Provide the [X, Y] coordinate of the cell's center where the given text is located.  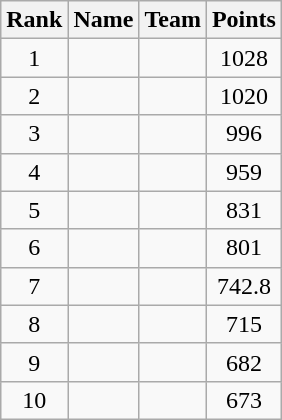
1020 [244, 96]
Team [173, 20]
Name [104, 20]
9 [34, 362]
801 [244, 248]
4 [34, 172]
996 [244, 134]
715 [244, 324]
742.8 [244, 286]
1 [34, 58]
1028 [244, 58]
959 [244, 172]
5 [34, 210]
7 [34, 286]
Points [244, 20]
6 [34, 248]
10 [34, 400]
673 [244, 400]
2 [34, 96]
831 [244, 210]
8 [34, 324]
Rank [34, 20]
682 [244, 362]
3 [34, 134]
